Locate the cell with the specified text and output its [X, Y] center coordinate. 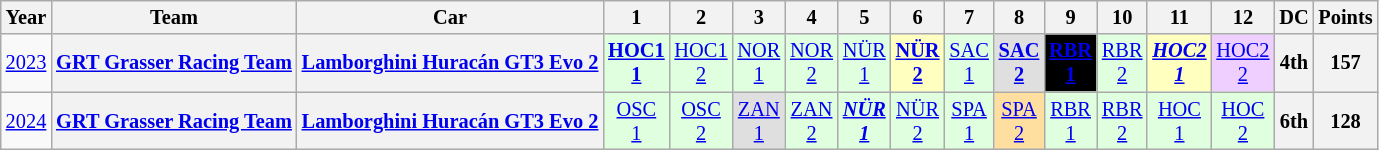
HOC1 [1179, 121]
157 [1345, 63]
7 [968, 17]
4th [1294, 63]
10 [1122, 17]
HOC11 [636, 63]
ZAN2 [812, 121]
Year [26, 17]
OSC2 [702, 121]
NOR1 [758, 63]
HOC21 [1179, 63]
5 [864, 17]
HOC2 [1242, 121]
128 [1345, 121]
Team [174, 17]
9 [1070, 17]
4 [812, 17]
6th [1294, 121]
HOC22 [1242, 63]
11 [1179, 17]
HOC12 [702, 63]
Car [450, 17]
NOR2 [812, 63]
SPA1 [968, 121]
8 [1019, 17]
SAC2 [1019, 63]
12 [1242, 17]
3 [758, 17]
OSC1 [636, 121]
Points [1345, 17]
ZAN1 [758, 121]
SPA2 [1019, 121]
DC [1294, 17]
2023 [26, 63]
6 [918, 17]
1 [636, 17]
SAC1 [968, 63]
2 [702, 17]
2024 [26, 121]
